Determine the [x, y] coordinate at the center of the cell enclosing the given text.  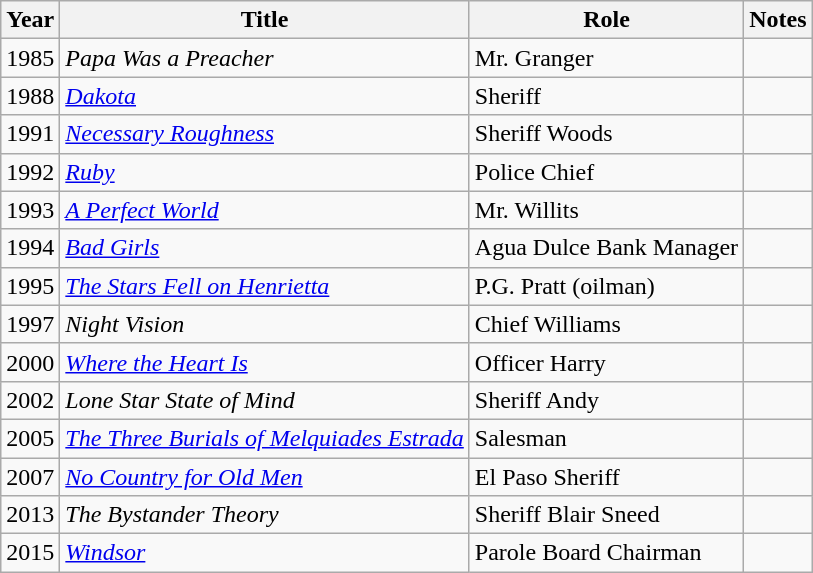
1993 [30, 210]
Where the Heart Is [265, 362]
Sheriff Andy [606, 400]
2000 [30, 362]
Role [606, 20]
The Bystander Theory [265, 515]
2002 [30, 400]
1988 [30, 96]
Parole Board Chairman [606, 553]
A Perfect World [265, 210]
Lone Star State of Mind [265, 400]
Ruby [265, 172]
The Stars Fell on Henrietta [265, 286]
Title [265, 20]
Mr. Willits [606, 210]
Sheriff [606, 96]
Night Vision [265, 324]
1985 [30, 58]
2007 [30, 477]
1997 [30, 324]
1991 [30, 134]
Papa Was a Preacher [265, 58]
1995 [30, 286]
Windsor [265, 553]
Notes [778, 20]
Necessary Roughness [265, 134]
Bad Girls [265, 248]
Salesman [606, 438]
Dakota [265, 96]
Mr. Granger [606, 58]
Chief Williams [606, 324]
Police Chief [606, 172]
2005 [30, 438]
Sheriff Woods [606, 134]
1992 [30, 172]
1994 [30, 248]
Agua Dulce Bank Manager [606, 248]
Year [30, 20]
The Three Burials of Melquiades Estrada [265, 438]
No Country for Old Men [265, 477]
Officer Harry [606, 362]
P.G. Pratt (oilman) [606, 286]
2015 [30, 553]
2013 [30, 515]
El Paso Sheriff [606, 477]
Sheriff Blair Sneed [606, 515]
